Scan for the cell matching the given text and deliver its (x, y) coordinate at center. 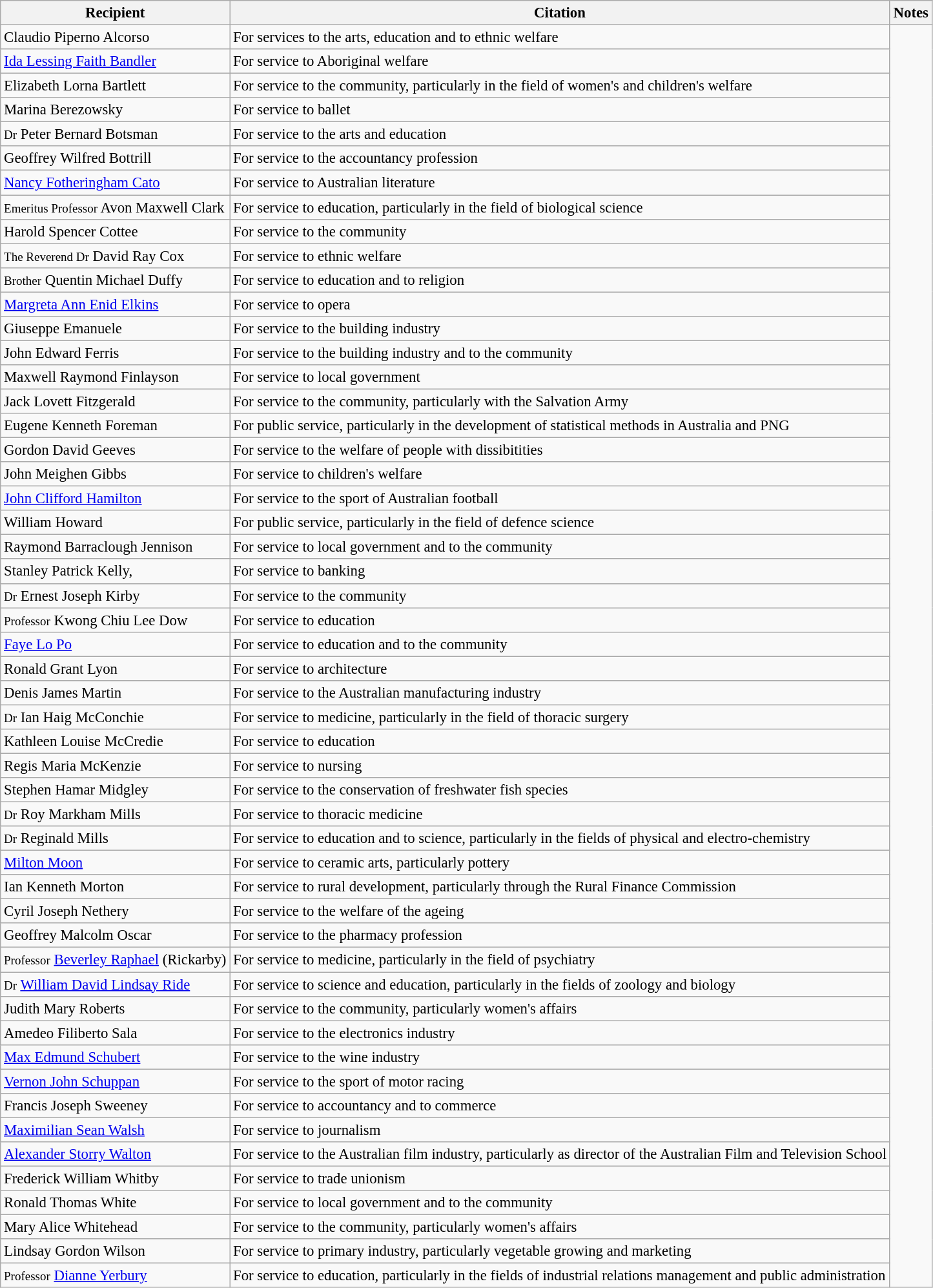
For service to the Australian film industry, particularly as director of the Australian Film and Television School (560, 1154)
For service to education and to the community (560, 644)
Elizabeth Lorna Bartlett (115, 86)
Ronald Thomas White (115, 1203)
Ronald Grant Lyon (115, 669)
For service to medicine, particularly in the field of thoracic surgery (560, 717)
Mary Alice Whitehead (115, 1227)
Stanley Patrick Kelly, (115, 572)
Giuseppe Emanuele (115, 329)
For service to the welfare of people with dissibitities (560, 450)
Raymond Barraclough Jennison (115, 547)
For service to Aboriginal welfare (560, 61)
For service to education and to religion (560, 280)
William Howard (115, 523)
Dr Reginald Mills (115, 838)
Denis James Martin (115, 693)
Dr Peter Bernard Botsman (115, 134)
Cyril Joseph Nethery (115, 911)
Citation (560, 13)
Professor Kwong Chiu Lee Dow (115, 620)
For service to the building industry (560, 329)
Geoffrey Malcolm Oscar (115, 936)
For service to rural development, particularly through the Rural Finance Commission (560, 887)
For service to banking (560, 572)
For public service, particularly in the field of defence science (560, 523)
The Reverend Dr David Ray Cox (115, 256)
Dr Roy Markham Mills (115, 815)
For service to the building industry and to the community (560, 353)
John Edward Ferris (115, 353)
For service to education, particularly in the field of biological science (560, 207)
Harold Spencer Cottee (115, 231)
For service to architecture (560, 669)
For service to ballet (560, 110)
For service to Australian literature (560, 183)
Frederick William Whitby (115, 1178)
For service to the Australian manufacturing industry (560, 693)
Francis Joseph Sweeney (115, 1106)
For service to journalism (560, 1130)
For service to opera (560, 304)
Maximilian Sean Walsh (115, 1130)
Stephen Hamar Midgley (115, 790)
Recipient (115, 13)
Emeritus Professor Avon Maxwell Clark (115, 207)
For service to education, particularly in the fields of industrial relations management and public administration (560, 1276)
Alexander Storry Walton (115, 1154)
Notes (910, 13)
Margreta Ann Enid Elkins (115, 304)
John Meighen Gibbs (115, 474)
For service to medicine, particularly in the field of psychiatry (560, 960)
For service to science and education, particularly in the fields of zoology and biology (560, 984)
For service to children's welfare (560, 474)
Maxwell Raymond Finlayson (115, 377)
For service to the pharmacy profession (560, 936)
Ian Kenneth Morton (115, 887)
Dr Ian Haig McConchie (115, 717)
For service to local government (560, 377)
For service to thoracic medicine (560, 815)
For service to the wine industry (560, 1057)
Geoffrey Wilfred Bottrill (115, 158)
Ida Lessing Faith Bandler (115, 61)
For service to the electronics industry (560, 1033)
For service to nursing (560, 765)
Eugene Kenneth Foreman (115, 426)
Professor Dianne Yerbury (115, 1276)
Dr Ernest Joseph Kirby (115, 596)
Marina Berezowsky (115, 110)
For service to ceramic arts, particularly pottery (560, 863)
Faye Lo Po (115, 644)
For service to ethnic welfare (560, 256)
For service to the accountancy profession (560, 158)
Lindsay Gordon Wilson (115, 1251)
Gordon David Geeves (115, 450)
For service to the sport of Australian football (560, 499)
For service to primary industry, particularly vegetable growing and marketing (560, 1251)
For service to education and to science, particularly in the fields of physical and electro-chemistry (560, 838)
For service to trade unionism (560, 1178)
Brother Quentin Michael Duffy (115, 280)
For service to the welfare of the ageing (560, 911)
Kathleen Louise McCredie (115, 742)
For services to the arts, education and to ethnic welfare (560, 37)
For public service, particularly in the development of statistical methods in Australia and PNG (560, 426)
Milton Moon (115, 863)
Professor Beverley Raphael (Rickarby) (115, 960)
Dr William David Lindsay Ride (115, 984)
Vernon John Schuppan (115, 1081)
For service to the community, particularly in the field of women's and children's welfare (560, 86)
For service to the arts and education (560, 134)
Nancy Fotheringham Cato (115, 183)
For service to accountancy and to commerce (560, 1106)
Claudio Piperno Alcorso (115, 37)
Max Edmund Schubert (115, 1057)
For service to the conservation of freshwater fish species (560, 790)
Regis Maria McKenzie (115, 765)
John Clifford Hamilton (115, 499)
Jack Lovett Fitzgerald (115, 401)
Judith Mary Roberts (115, 1008)
For service to the community, particularly with the Salvation Army (560, 401)
Amedeo Filiberto Sala (115, 1033)
For service to the sport of motor racing (560, 1081)
